From the cell containing the given text, extract its center point as [x, y] coordinate. 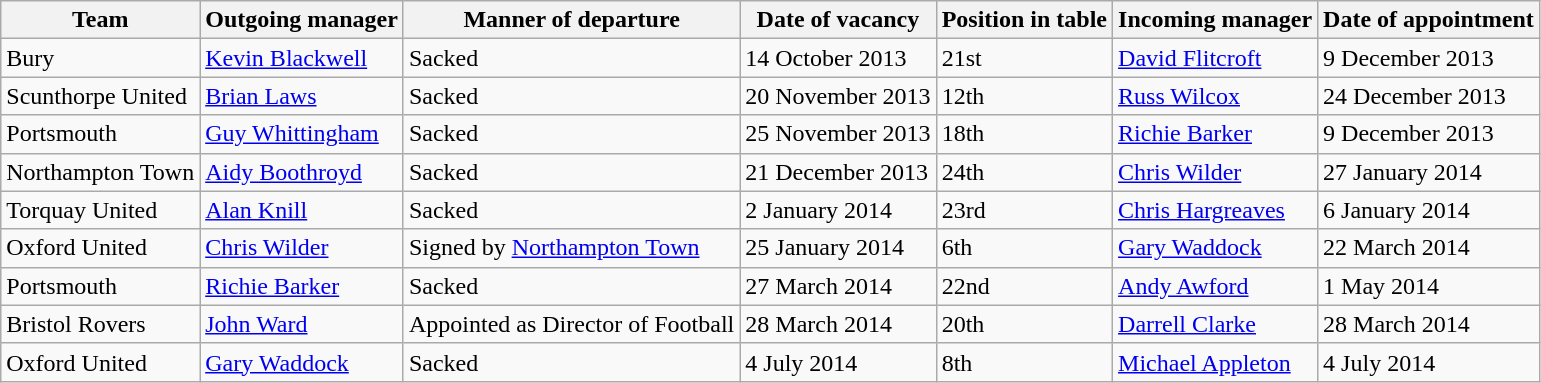
Brian Laws [302, 96]
Torquay United [100, 210]
Appointed as Director of Football [571, 324]
1 May 2014 [1429, 286]
22 March 2014 [1429, 248]
David Flitcroft [1216, 58]
Scunthorpe United [100, 96]
21 December 2013 [838, 172]
21st [1024, 58]
25 November 2013 [838, 134]
Bristol Rovers [100, 324]
27 January 2014 [1429, 172]
18th [1024, 134]
Darrell Clarke [1216, 324]
Northampton Town [100, 172]
Position in table [1024, 20]
6 January 2014 [1429, 210]
Guy Whittingham [302, 134]
Russ Wilcox [1216, 96]
Chris Hargreaves [1216, 210]
Kevin Blackwell [302, 58]
12th [1024, 96]
20 November 2013 [838, 96]
Manner of departure [571, 20]
2 January 2014 [838, 210]
Incoming manager [1216, 20]
Andy Awford [1216, 286]
Team [100, 20]
Signed by Northampton Town [571, 248]
Aidy Boothroyd [302, 172]
Outgoing manager [302, 20]
23rd [1024, 210]
Date of appointment [1429, 20]
14 October 2013 [838, 58]
27 March 2014 [838, 286]
Date of vacancy [838, 20]
24 December 2013 [1429, 96]
Alan Knill [302, 210]
John Ward [302, 324]
Michael Appleton [1216, 362]
24th [1024, 172]
8th [1024, 362]
20th [1024, 324]
22nd [1024, 286]
25 January 2014 [838, 248]
6th [1024, 248]
Bury [100, 58]
